Output the [x, y] coordinate of the center of the cell containing the given text.  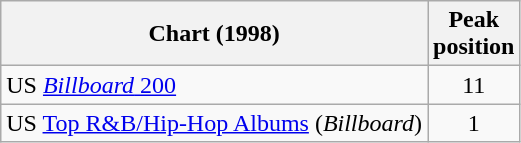
Peakposition [474, 34]
11 [474, 85]
US Top R&B/Hip-Hop Albums (Billboard) [214, 123]
US Billboard 200 [214, 85]
1 [474, 123]
Chart (1998) [214, 34]
